Identify which cell holds the provided text, then report its [x, y] central coordinate. 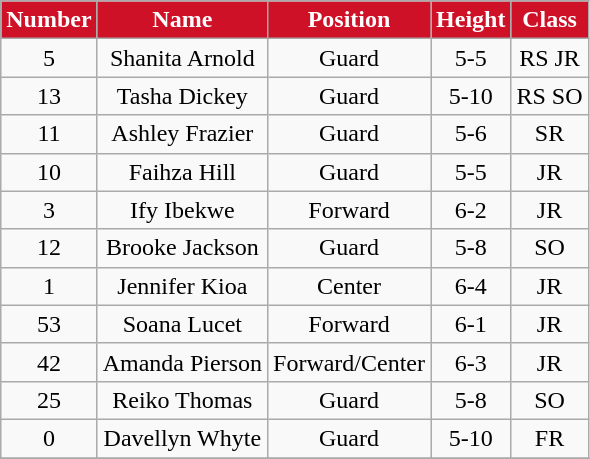
RS JR [550, 58]
6-3 [471, 362]
Position [350, 20]
5-6 [471, 134]
0 [49, 438]
Ashley Frazier [182, 134]
Jennifer Kioa [182, 286]
10 [49, 172]
Davellyn Whyte [182, 438]
53 [49, 324]
Brooke Jackson [182, 248]
Ify Ibekwe [182, 210]
Amanda Pierson [182, 362]
13 [49, 96]
6-4 [471, 286]
Soana Lucet [182, 324]
Tasha Dickey [182, 96]
Number [49, 20]
6-2 [471, 210]
3 [49, 210]
SR [550, 134]
1 [49, 286]
RS SO [550, 96]
Faihza Hill [182, 172]
Reiko Thomas [182, 400]
Class [550, 20]
Center [350, 286]
5 [49, 58]
Height [471, 20]
12 [49, 248]
Name [182, 20]
Shanita Arnold [182, 58]
6-1 [471, 324]
42 [49, 362]
FR [550, 438]
11 [49, 134]
25 [49, 400]
Forward/Center [350, 362]
